Extract the (x, y) coordinate from the center of the cell holding the provided text.  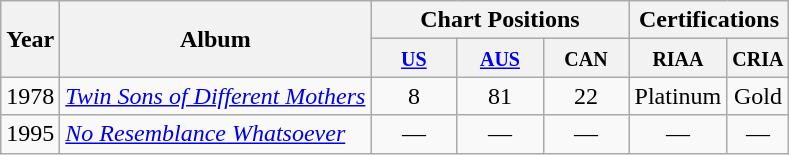
Certifications (709, 20)
No Resemblance Whatsoever (216, 134)
1978 (30, 96)
AUS (500, 58)
Year (30, 39)
Album (216, 39)
81 (500, 96)
Platinum (678, 96)
CRIA (758, 58)
8 (414, 96)
Twin Sons of Different Mothers (216, 96)
Gold (758, 96)
CAN (586, 58)
RIAA (678, 58)
1995 (30, 134)
US (414, 58)
Chart Positions (500, 20)
22 (586, 96)
